Output the [X, Y] coordinate of the center of the cell containing the given text.  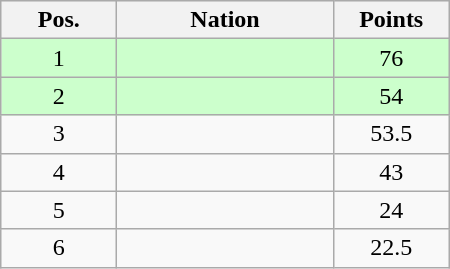
1 [59, 58]
76 [391, 58]
24 [391, 210]
2 [59, 96]
6 [59, 248]
Points [391, 20]
4 [59, 172]
43 [391, 172]
Pos. [59, 20]
Nation [225, 20]
5 [59, 210]
22.5 [391, 248]
3 [59, 134]
53.5 [391, 134]
54 [391, 96]
